From the cell containing the given text, extract its center point as [x, y] coordinate. 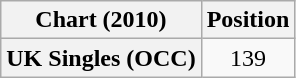
UK Singles (OCC) [101, 58]
Position [248, 20]
139 [248, 58]
Chart (2010) [101, 20]
